Capture the cell that displays the provided text and extract its [x, y] central coordinate. 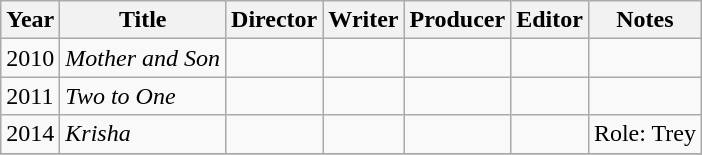
Role: Trey [644, 134]
Producer [458, 20]
Mother and Son [143, 58]
Notes [644, 20]
Title [143, 20]
Director [274, 20]
Editor [550, 20]
2014 [30, 134]
Writer [364, 20]
Two to One [143, 96]
Krisha [143, 134]
2011 [30, 96]
Year [30, 20]
2010 [30, 58]
